Output the (x, y) coordinate of the center of the cell containing the given text.  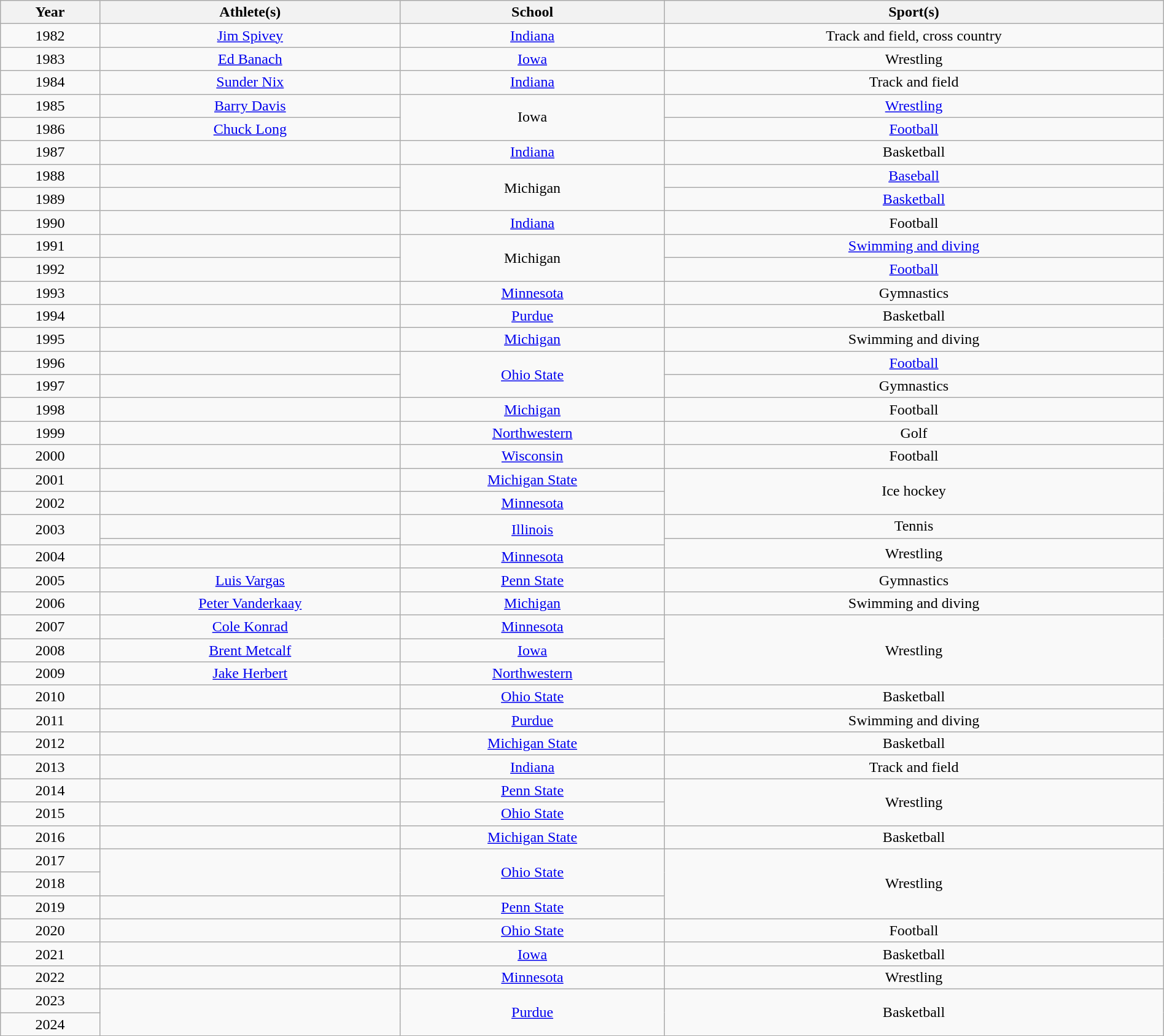
Tennis (914, 526)
Peter Vanderkaay (250, 603)
2014 (50, 790)
Wisconsin (532, 456)
1997 (50, 386)
1999 (50, 433)
2020 (50, 930)
2015 (50, 814)
1986 (50, 129)
1988 (50, 176)
2018 (50, 884)
Ed Banach (250, 59)
2005 (50, 580)
2011 (50, 720)
2009 (50, 674)
1995 (50, 340)
2007 (50, 626)
1985 (50, 106)
1987 (50, 152)
2000 (50, 456)
School (532, 12)
Track and field, cross country (914, 36)
1990 (50, 222)
1991 (50, 246)
1996 (50, 363)
Luis Vargas (250, 580)
1994 (50, 316)
1992 (50, 269)
2021 (50, 954)
2008 (50, 650)
Baseball (914, 176)
1998 (50, 410)
1984 (50, 82)
Cole Konrad (250, 626)
2001 (50, 480)
Year (50, 12)
2003 (50, 529)
1993 (50, 293)
2017 (50, 860)
2023 (50, 1000)
Jake Herbert (250, 674)
2022 (50, 977)
2016 (50, 837)
Illinois (532, 529)
2019 (50, 907)
2006 (50, 603)
Ice hockey (914, 491)
1989 (50, 199)
2010 (50, 697)
Golf (914, 433)
1983 (50, 59)
Chuck Long (250, 129)
2013 (50, 767)
2012 (50, 744)
1982 (50, 36)
Jim Spivey (250, 36)
Sunder Nix (250, 82)
Barry Davis (250, 106)
Sport(s) (914, 12)
2024 (50, 1024)
2004 (50, 556)
2002 (50, 503)
Brent Metcalf (250, 650)
Athlete(s) (250, 12)
